Locate the cell with the specified text and output its [X, Y] center coordinate. 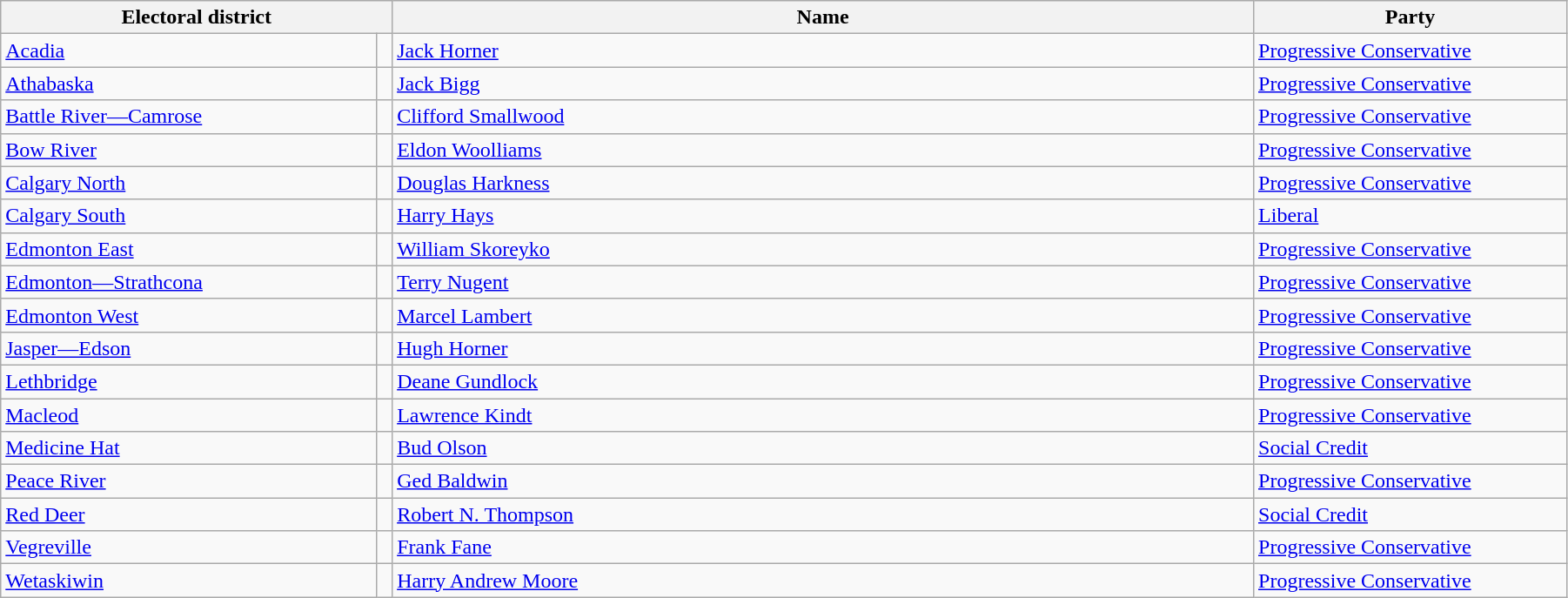
Calgary North [189, 183]
Douglas Harkness [823, 183]
Edmonton—Strathcona [189, 282]
Vegreville [189, 548]
Acadia [189, 50]
Lethbridge [189, 381]
Harry Andrew Moore [823, 581]
Jack Horner [823, 50]
Party [1411, 17]
Jack Bigg [823, 84]
Ged Baldwin [823, 481]
Bow River [189, 150]
Liberal [1411, 216]
Frank Fane [823, 548]
Name [823, 17]
Bud Olson [823, 448]
Lawrence Kindt [823, 415]
Electoral district [197, 17]
Battle River—Camrose [189, 117]
Robert N. Thompson [823, 514]
Edmonton West [189, 315]
Macleod [189, 415]
Marcel Lambert [823, 315]
Clifford Smallwood [823, 117]
Red Deer [189, 514]
Terry Nugent [823, 282]
Edmonton East [189, 249]
Deane Gundlock [823, 381]
Harry Hays [823, 216]
Peace River [189, 481]
Wetaskiwin [189, 581]
Medicine Hat [189, 448]
William Skoreyko [823, 249]
Calgary South [189, 216]
Eldon Woolliams [823, 150]
Hugh Horner [823, 348]
Jasper—Edson [189, 348]
Athabaska [189, 84]
